Provide the (X, Y) coordinate of the cell's center where the given text is located.  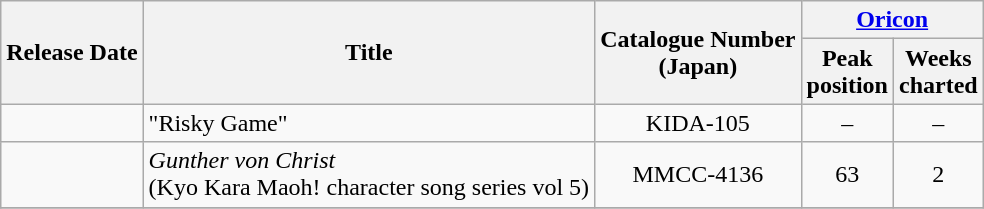
2 (938, 174)
Title (369, 52)
Release Date (72, 52)
Oricon (892, 20)
Catalogue Number (Japan) (698, 52)
Weeks charted (938, 72)
KIDA-105 (698, 123)
Gunther von Christ(Kyo Kara Maoh! character song series vol 5) (369, 174)
"Risky Game" (369, 123)
63 (847, 174)
MMCC-4136 (698, 174)
Peakposition (847, 72)
